Search for the cell housing the specified text and yield its [X, Y] center coordinate. 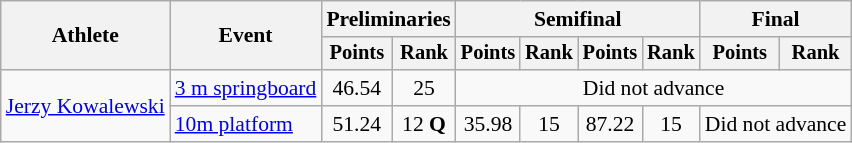
Event [246, 36]
10m platform [246, 124]
12 Q [424, 124]
25 [424, 88]
Athlete [86, 36]
51.24 [356, 124]
Preliminaries [388, 19]
3 m springboard [246, 88]
35.98 [488, 124]
46.54 [356, 88]
87.22 [610, 124]
Final [776, 19]
Jerzy Kowalewski [86, 106]
Semifinal [578, 19]
